Find where the given text appears and provide that cell's center as [X, Y] coordinate. 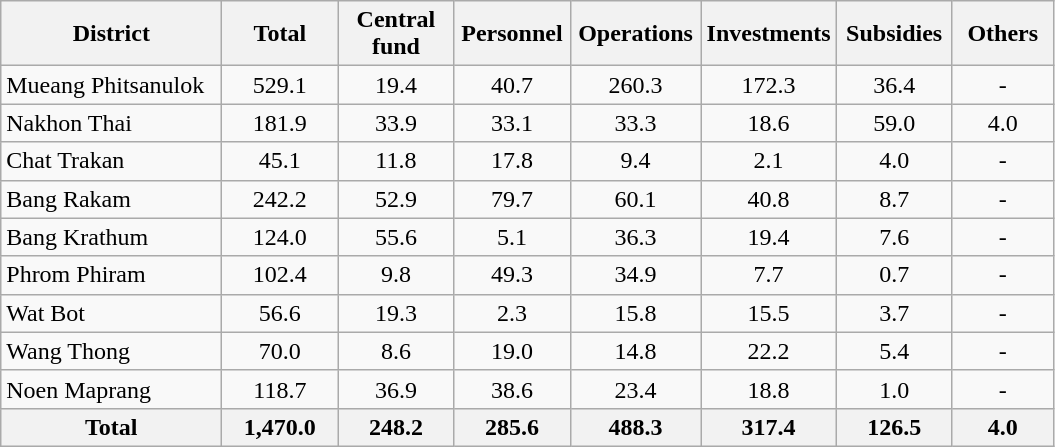
Mueang Phitsanulok [112, 85]
Bang Rakam [112, 199]
Others [1002, 34]
38.6 [512, 389]
7.6 [894, 237]
Subsidies [894, 34]
18.8 [768, 389]
488.3 [636, 427]
49.3 [512, 275]
8.7 [894, 199]
9.8 [396, 275]
14.8 [636, 351]
317.4 [768, 427]
56.6 [280, 313]
181.9 [280, 123]
2.1 [768, 161]
36.3 [636, 237]
33.3 [636, 123]
172.3 [768, 85]
285.6 [512, 427]
2.3 [512, 313]
Noen Maprang [112, 389]
15.8 [636, 313]
36.4 [894, 85]
1,470.0 [280, 427]
102.4 [280, 275]
Central fund [396, 34]
District [112, 34]
52.9 [396, 199]
45.1 [280, 161]
Nakhon Thai [112, 123]
79.7 [512, 199]
70.0 [280, 351]
Operations [636, 34]
8.6 [396, 351]
Wat Bot [112, 313]
Chat Trakan [112, 161]
Personnel [512, 34]
248.2 [396, 427]
Bang Krathum [112, 237]
18.6 [768, 123]
33.9 [396, 123]
19.3 [396, 313]
260.3 [636, 85]
60.1 [636, 199]
34.9 [636, 275]
59.0 [894, 123]
22.2 [768, 351]
Wang Thong [112, 351]
17.8 [512, 161]
Phrom Phiram [112, 275]
40.8 [768, 199]
23.4 [636, 389]
40.7 [512, 85]
9.4 [636, 161]
33.1 [512, 123]
126.5 [894, 427]
19.0 [512, 351]
124.0 [280, 237]
11.8 [396, 161]
Investments [768, 34]
118.7 [280, 389]
5.1 [512, 237]
529.1 [280, 85]
242.2 [280, 199]
0.7 [894, 275]
1.0 [894, 389]
15.5 [768, 313]
7.7 [768, 275]
5.4 [894, 351]
3.7 [894, 313]
55.6 [396, 237]
36.9 [396, 389]
